For the text-containing cell, return its midpoint in [X, Y] coordinate format. 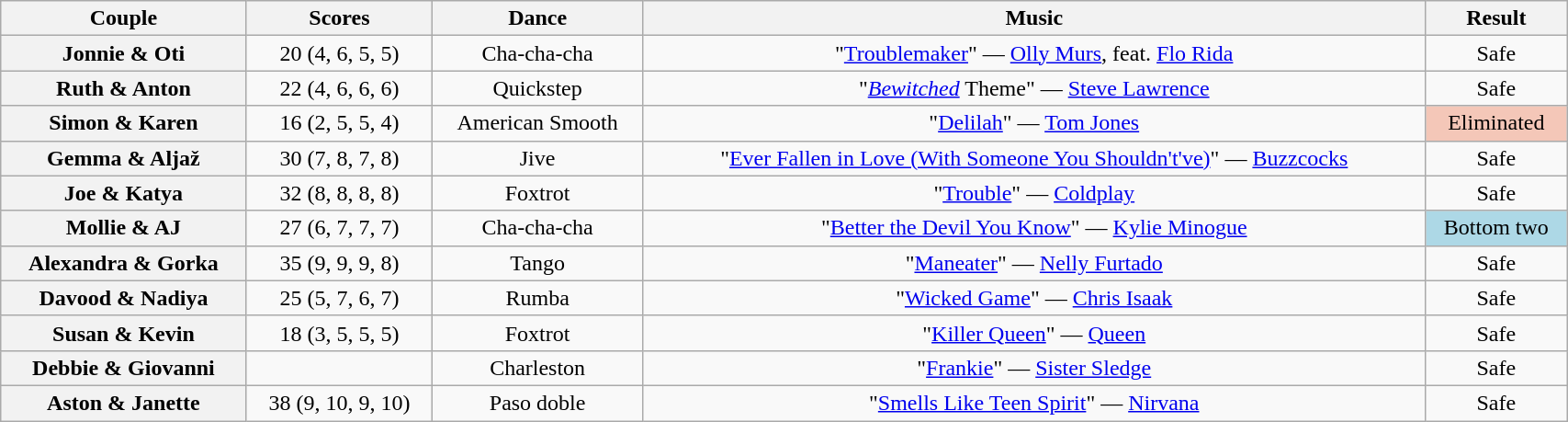
Jonnie & Oti [123, 53]
18 (3, 5, 5, 5) [340, 333]
Mollie & AJ [123, 228]
"Better the Devil You Know" — Kylie Minogue [1034, 228]
Alexandra & Gorka [123, 263]
27 (6, 7, 7, 7) [340, 228]
Bottom two [1496, 228]
20 (4, 6, 5, 5) [340, 53]
Quickstep [538, 88]
"Troublemaker" — Olly Murs, feat. Flo Rida [1034, 53]
Debbie & Giovanni [123, 368]
"Maneater" — Nelly Furtado [1034, 263]
38 (9, 10, 9, 10) [340, 403]
"Bewitched Theme" — Steve Lawrence [1034, 88]
Couple [123, 18]
"Trouble" — Coldplay [1034, 193]
32 (8, 8, 8, 8) [340, 193]
"Killer Queen" — Queen [1034, 333]
"Smells Like Teen Spirit" — Nirvana [1034, 403]
Charleston [538, 368]
Joe & Katya [123, 193]
"Wicked Game" — Chris Isaak [1034, 298]
35 (9, 9, 9, 8) [340, 263]
Eliminated [1496, 123]
22 (4, 6, 6, 6) [340, 88]
Aston & Janette [123, 403]
Dance [538, 18]
"Delilah" — Tom Jones [1034, 123]
"Frankie" — Sister Sledge [1034, 368]
Gemma & Aljaž [123, 158]
Ruth & Anton [123, 88]
25 (5, 7, 6, 7) [340, 298]
Rumba [538, 298]
Scores [340, 18]
"Ever Fallen in Love (With Someone You Shouldn't've)" — Buzzcocks [1034, 158]
Simon & Karen [123, 123]
Paso doble [538, 403]
American Smooth [538, 123]
16 (2, 5, 5, 4) [340, 123]
30 (7, 8, 7, 8) [340, 158]
Result [1496, 18]
Tango [538, 263]
Davood & Nadiya [123, 298]
Music [1034, 18]
Jive [538, 158]
Susan & Kevin [123, 333]
